For the text-containing cell, return its midpoint in [x, y] coordinate format. 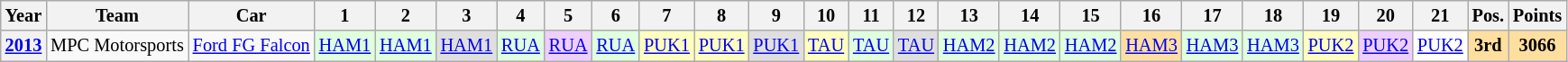
5 [568, 15]
3 [467, 15]
Team [117, 15]
Car [252, 15]
19 [1331, 15]
7 [667, 15]
2013 [23, 46]
Ford FG Falcon [252, 46]
3rd [1488, 46]
12 [916, 15]
MPC Motorsports [117, 46]
20 [1385, 15]
3066 [1537, 46]
14 [1030, 15]
2 [406, 15]
Pos. [1488, 15]
18 [1273, 15]
13 [968, 15]
21 [1441, 15]
Year [23, 15]
8 [721, 15]
10 [826, 15]
6 [615, 15]
15 [1091, 15]
1 [344, 15]
Points [1537, 15]
4 [521, 15]
9 [775, 15]
16 [1151, 15]
17 [1212, 15]
11 [871, 15]
